Output the [x, y] coordinate of the center of the cell containing the given text.  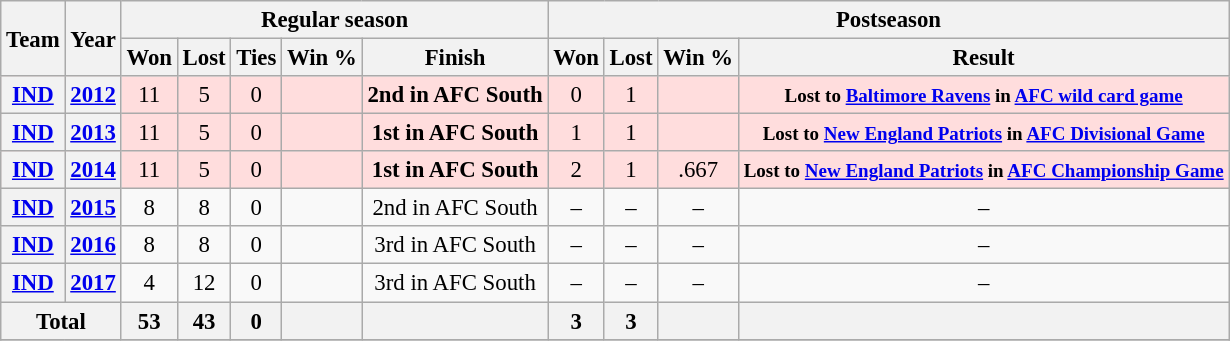
2015 [93, 208]
.667 [698, 170]
2016 [93, 245]
12 [204, 283]
2013 [93, 133]
2 [576, 170]
Regular season [334, 20]
Result [984, 58]
43 [204, 321]
Lost to New England Patriots in AFC Divisional Game [984, 133]
2014 [93, 170]
Lost to Baltimore Ravens in AFC wild card game [984, 95]
Ties [256, 58]
Year [93, 38]
Finish [455, 58]
Total [61, 321]
Lost to New England Patriots in AFC Championship Game [984, 170]
4 [149, 283]
2012 [93, 95]
53 [149, 321]
Postseason [888, 20]
2017 [93, 283]
Team [33, 38]
